Pinpoint the cell where the given text exists, returning its [X, Y] midpoint coordinate. 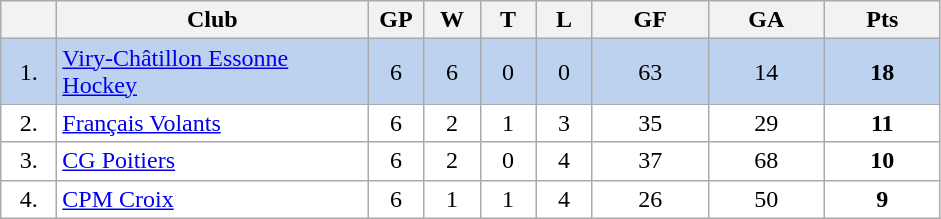
Français Volants [212, 123]
14 [766, 72]
26 [650, 199]
29 [766, 123]
Viry-Châtillon Essonne Hockey [212, 72]
Club [212, 20]
CG Poitiers [212, 161]
Pts [882, 20]
W [452, 20]
68 [766, 161]
10 [882, 161]
3. [29, 161]
T [508, 20]
9 [882, 199]
37 [650, 161]
1. [29, 72]
L [564, 20]
50 [766, 199]
CPM Croix [212, 199]
3 [564, 123]
18 [882, 72]
11 [882, 123]
GA [766, 20]
63 [650, 72]
GF [650, 20]
35 [650, 123]
GP [396, 20]
2. [29, 123]
4. [29, 199]
